Detect which cell encompasses the target text, then output its [X, Y] center coordinate. 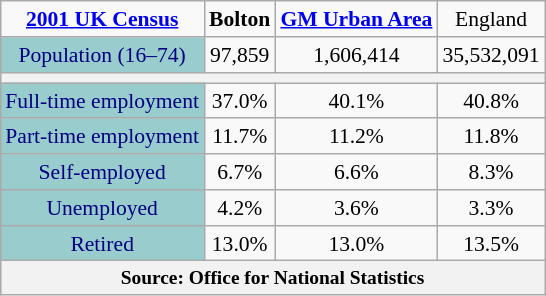
Population (16–74) [102, 55]
Source: Office for National Statistics [272, 278]
2001 UK Census [102, 19]
8.3% [490, 172]
3.6% [356, 208]
Retired [102, 243]
11.8% [490, 136]
11.7% [240, 136]
40.8% [490, 101]
3.3% [490, 208]
35,532,091 [490, 55]
England [490, 19]
1,606,414 [356, 55]
GM Urban Area [356, 19]
Bolton [240, 19]
37.0% [240, 101]
6.6% [356, 172]
13.5% [490, 243]
97,859 [240, 55]
Self-employed [102, 172]
Unemployed [102, 208]
40.1% [356, 101]
11.2% [356, 136]
6.7% [240, 172]
4.2% [240, 208]
Full-time employment [102, 101]
Part-time employment [102, 136]
